Return (X, Y) of the center of cell containing provided text 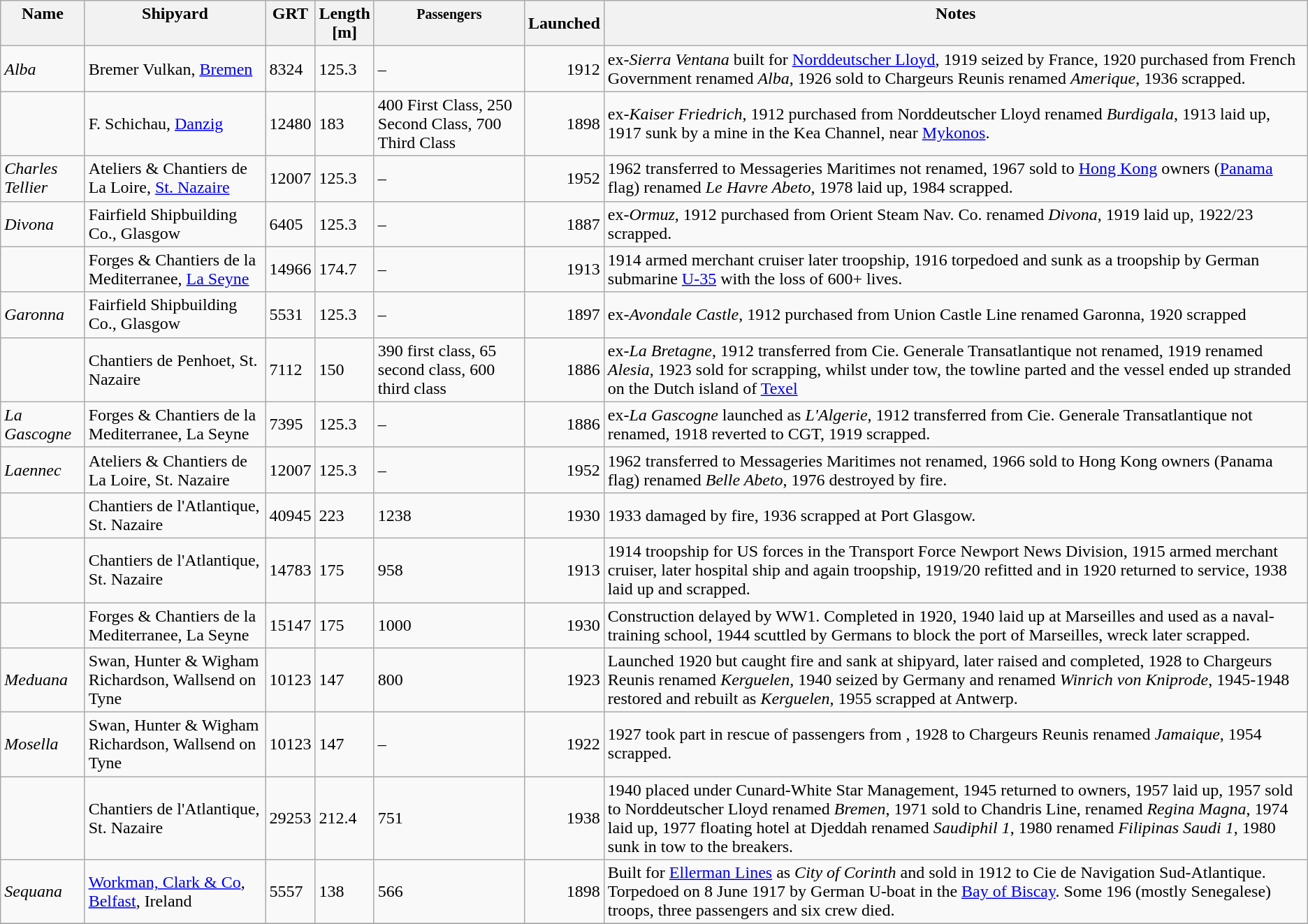
1962 transferred to Messageries Maritimes not renamed, 1966 sold to Hong Kong owners (Panama flag) renamed Belle Abeto, 1976 destroyed by fire. (956, 469)
7112 (291, 369)
1238 (449, 515)
Sequana (43, 892)
1923 (565, 680)
Meduana (43, 680)
1000 (449, 624)
Divona (43, 223)
La Gascogne (43, 425)
1887 (565, 223)
138 (344, 892)
Alba (43, 68)
390 first class, 65 second class, 600 third class (449, 369)
F. Schichau, Danzig (175, 124)
1897 (565, 314)
958 (449, 570)
800 (449, 680)
Bremer Vulkan, Bremen (175, 68)
1912 (565, 68)
1914 armed merchant cruiser later troopship, 1916 torpedoed and sunk as a troopship by German submarine U-35 with the loss of 600+ lives. (956, 270)
Notes (956, 24)
6405 (291, 223)
174.7 (344, 270)
ex-La Gascogne launched as L'Algerie, 1912 transferred from Cie. Generale Transatlantique not renamed, 1918 reverted to CGT, 1919 scrapped. (956, 425)
8324 (291, 68)
15147 (291, 624)
1927 took part in rescue of passengers from , 1928 to Chargeurs Reunis renamed Jamaique, 1954 scrapped. (956, 745)
183 (344, 124)
Laennec (43, 469)
1933 damaged by fire, 1936 scrapped at Port Glasgow. (956, 515)
Garonna (43, 314)
223 (344, 515)
ex-Avondale Castle, 1912 purchased from Union Castle Line renamed Garonna, 1920 scrapped (956, 314)
566 (449, 892)
14966 (291, 270)
1938 (565, 819)
29253 (291, 819)
1922 (565, 745)
ex-Ormuz, 1912 purchased from Orient Steam Nav. Co. renamed Divona, 1919 laid up, 1922/23 scrapped. (956, 223)
40945 (291, 515)
Chantiers de Penhoet, St. Nazaire (175, 369)
ex-Kaiser Friedrich, 1912 purchased from Norddeutscher Lloyd renamed Burdigala, 1913 laid up, 1917 sunk by a mine in the Kea Channel, near Mykonos. (956, 124)
400 First Class, 250 Second Class, 700 Third Class (449, 124)
Launched (565, 24)
Length[m] (344, 24)
12480 (291, 124)
5557 (291, 892)
150 (344, 369)
Mosella (43, 745)
Shipyard (175, 24)
212.4 (344, 819)
Charles Tellier (43, 179)
Workman, Clark & Co, Belfast, Ireland (175, 892)
751 (449, 819)
14783 (291, 570)
5531 (291, 314)
Passengers (449, 24)
GRT (291, 24)
Name (43, 24)
7395 (291, 425)
